Return the (X, Y) coordinate for the center point of the cell that contains the specified text.  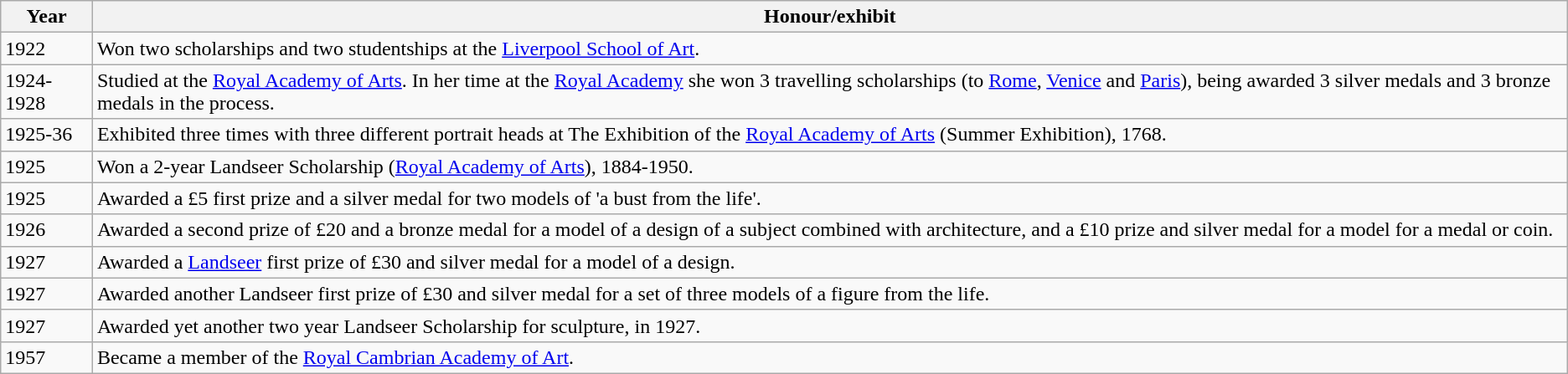
1926 (47, 230)
1925-36 (47, 135)
1957 (47, 357)
Awarded yet another two year Landseer Scholarship for sculpture, in 1927. (829, 325)
Became a member of the Royal Cambrian Academy of Art. (829, 357)
1922 (47, 49)
Exhibited three times with three different portrait heads at The Exhibition of the Royal Academy of Arts (Summer Exhibition), 1768. (829, 135)
Awarded another Landseer first prize of £30 and silver medal for a set of three models of a figure from the life. (829, 294)
Honour/exhibit (829, 17)
Awarded a £5 first prize and a silver medal for two models of 'a bust from the life'. (829, 198)
Won two scholarships and two studentships at the Liverpool School of Art. (829, 49)
Won a 2-year Landseer Scholarship (Royal Academy of Arts), 1884-1950. (829, 167)
Awarded a Landseer first prize of £30 and silver medal for a model of a design. (829, 262)
Year (47, 17)
1924-1928 (47, 92)
